Return the (x, y) coordinate for the center point of the cell that contains the specified text.  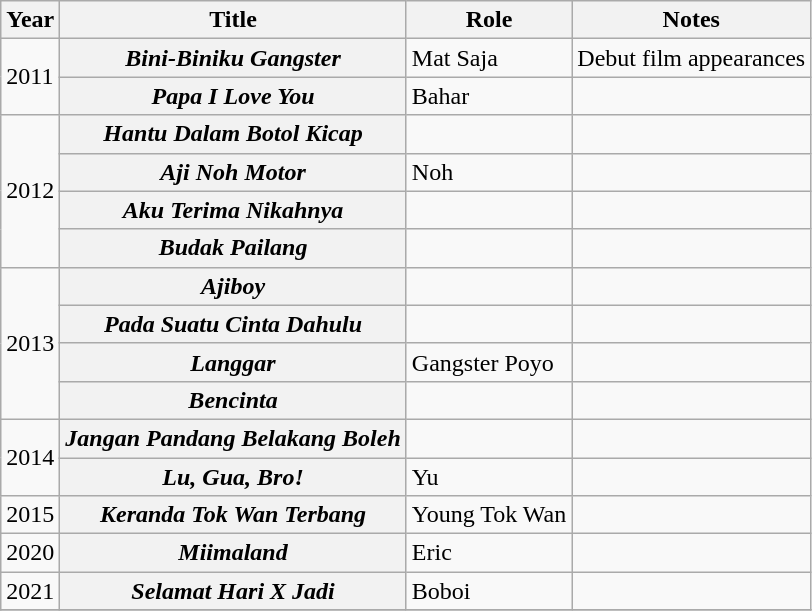
Papa I Love You (233, 96)
Miimaland (233, 553)
Keranda Tok Wan Terbang (233, 515)
Hantu Dalam Botol Kicap (233, 134)
Title (233, 20)
2020 (30, 553)
Notes (692, 20)
Debut film appearances (692, 58)
Bini-Biniku Gangster (233, 58)
Lu, Gua, Bro! (233, 477)
Langgar (233, 362)
Boboi (488, 591)
Role (488, 20)
Noh (488, 172)
2012 (30, 191)
Pada Suatu Cinta Dahulu (233, 324)
Young Tok Wan (488, 515)
Yu (488, 477)
2013 (30, 343)
Selamat Hari X Jadi (233, 591)
2015 (30, 515)
Gangster Poyo (488, 362)
Jangan Pandang Belakang Boleh (233, 438)
Bahar (488, 96)
Ajiboy (233, 286)
Eric (488, 553)
2011 (30, 77)
2014 (30, 457)
Bencinta (233, 400)
2021 (30, 591)
Budak Pailang (233, 248)
Aku Terima Nikahnya (233, 210)
Aji Noh Motor (233, 172)
Mat Saja (488, 58)
Year (30, 20)
